Determine the [x, y] coordinate at the center of the cell enclosing the given text.  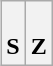
Z [38, 34]
S [13, 34]
